Capture the cell that displays the provided text and extract its [X, Y] central coordinate. 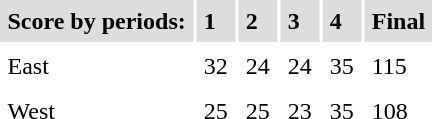
4 [342, 21]
35 [342, 66]
Final [398, 21]
Score by periods: [96, 21]
1 [216, 21]
2 [258, 21]
115 [398, 66]
3 [300, 21]
32 [216, 66]
East [96, 66]
